Scan for the cell matching the given text and deliver its (x, y) coordinate at center. 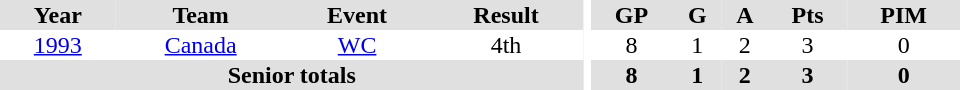
WC (358, 45)
GP (631, 15)
G (698, 15)
Pts (808, 15)
PIM (904, 15)
1993 (58, 45)
Event (358, 15)
Canada (201, 45)
Senior totals (292, 75)
Result (506, 15)
A (745, 15)
Year (58, 15)
Team (201, 15)
4th (506, 45)
